Pinpoint the cell where the given text exists, returning its [X, Y] midpoint coordinate. 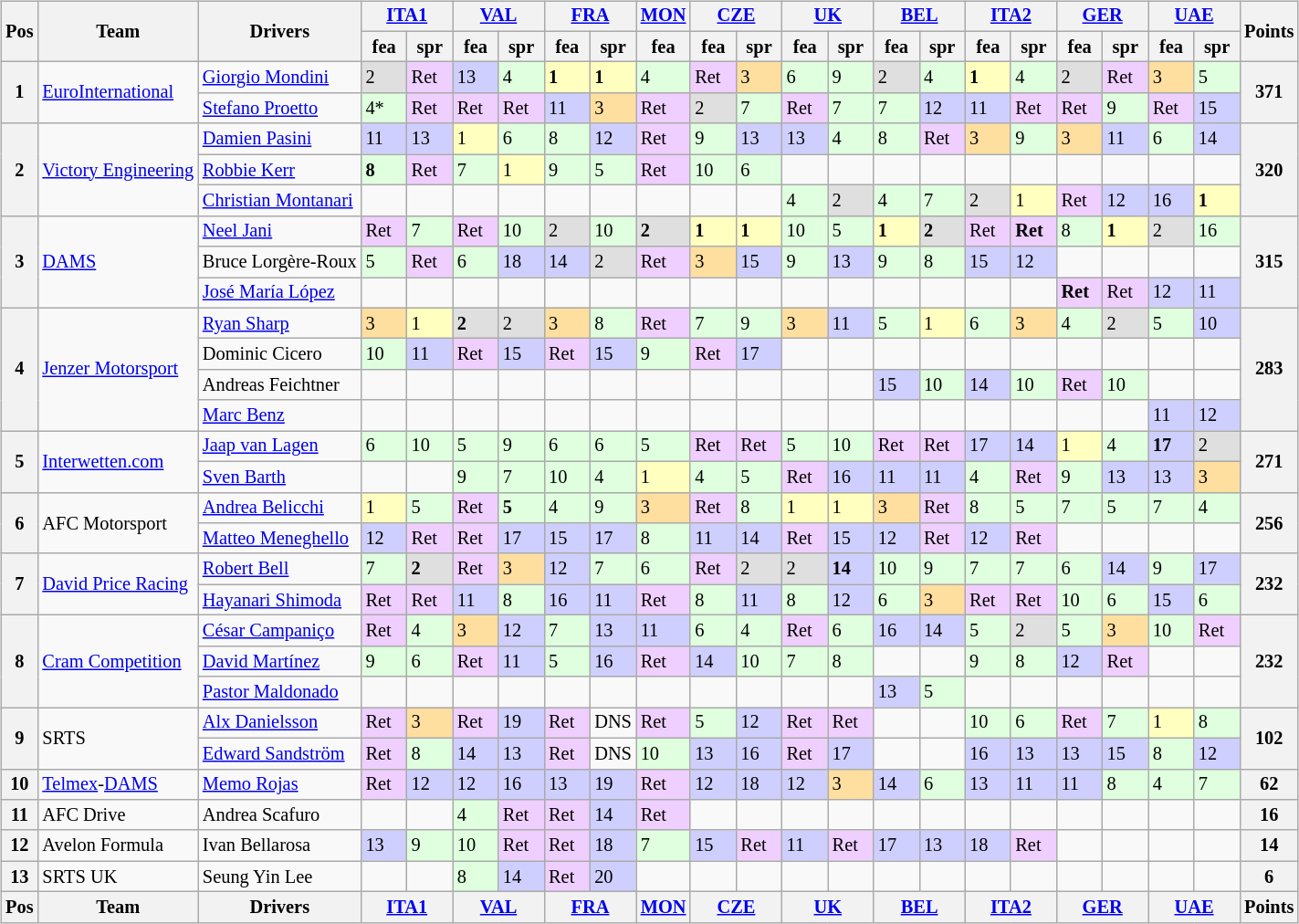
Pastor Maldonado [279, 692]
271 [1269, 462]
315 [1269, 261]
Andrea Scafuro [279, 815]
Robert Bell [279, 569]
Alx Danielsson [279, 723]
Telmex-DAMS [117, 784]
320 [1269, 170]
Christian Montanari [279, 201]
EuroInternational [117, 93]
Memo Rojas [279, 784]
Robbie Kerr [279, 170]
Victory Engineering [117, 170]
Edward Sandström [279, 753]
Stefano Proetto [279, 109]
Avelon Formula [117, 845]
César Campaniço [279, 631]
Sven Barth [279, 477]
Jaap van Lagen [279, 446]
José María López [279, 293]
SRTS UK [117, 877]
Seung Yin Lee [279, 877]
20 [613, 877]
Cram Competition [117, 661]
Neel Jani [279, 231]
Andrea Belicchi [279, 508]
Andreas Feichtner [279, 385]
Damien Pasini [279, 139]
283 [1269, 369]
256 [1269, 522]
Ivan Bellarosa [279, 845]
AFC Motorsport [117, 522]
Ryan Sharp [279, 323]
David Price Racing [117, 584]
Marc Benz [279, 415]
Bruce Lorgère-Roux [279, 262]
371 [1269, 93]
62 [1269, 784]
102 [1269, 738]
AFC Drive [117, 815]
SRTS [117, 738]
Giorgio Mondini [279, 78]
Hayanari Shimoda [279, 600]
Jenzer Motorsport [117, 369]
Interwetten.com [117, 462]
4* [384, 109]
Dominic Cicero [279, 354]
David Martínez [279, 661]
DAMS [117, 261]
Matteo Meneghello [279, 539]
